Pinpoint the cell where the given text exists, returning its (X, Y) midpoint coordinate. 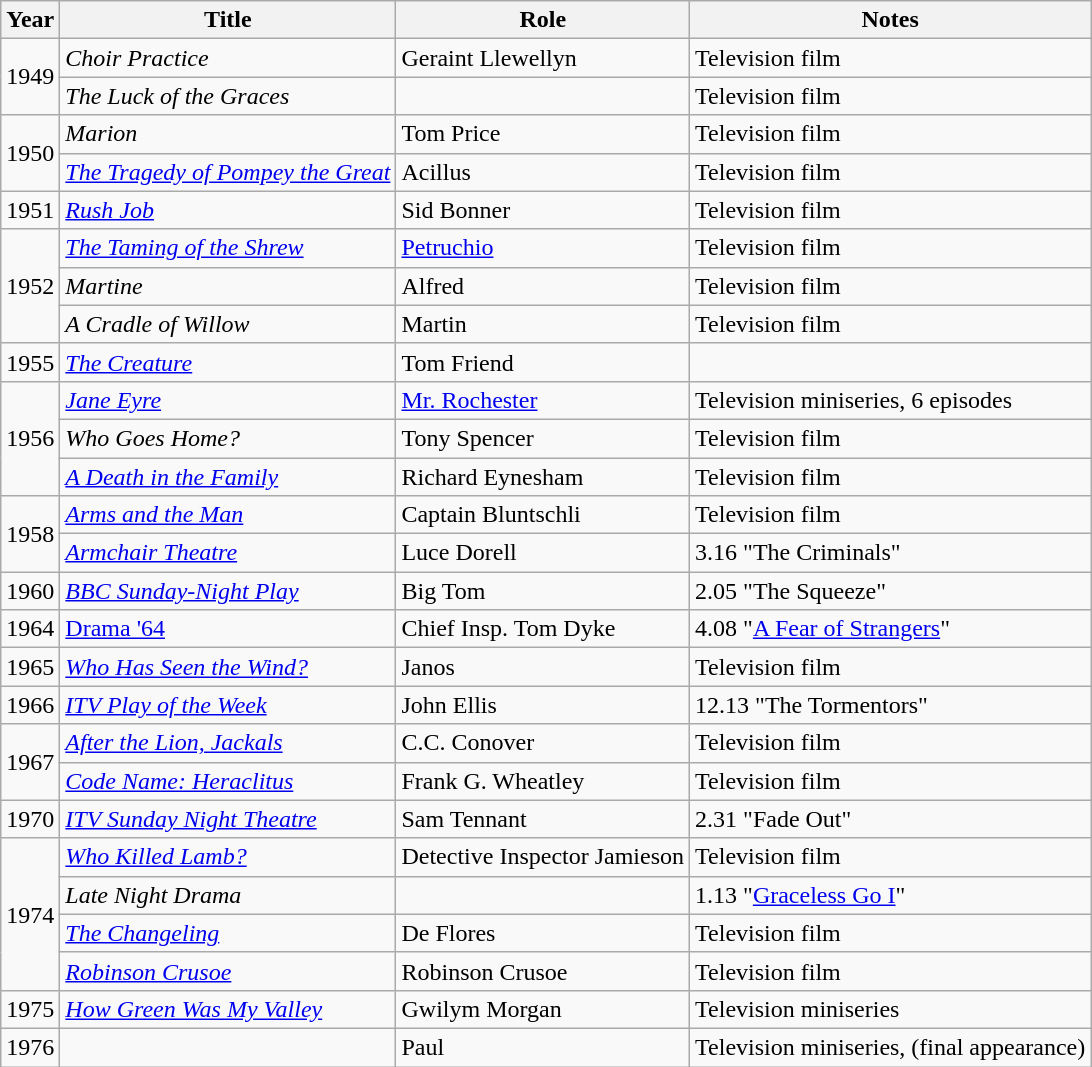
Sid Bonner (543, 210)
Janos (543, 667)
Mr. Rochester (543, 400)
Late Night Drama (228, 895)
The Luck of the Graces (228, 96)
Captain Bluntschli (543, 515)
C.C. Conover (543, 743)
Big Tom (543, 591)
Who Killed Lamb? (228, 857)
The Tragedy of Pompey the Great (228, 172)
Martine (228, 286)
1966 (30, 705)
1956 (30, 438)
2.05 "The Squeeze" (890, 591)
BBC Sunday-Night Play (228, 591)
The Changeling (228, 933)
1965 (30, 667)
A Cradle of Willow (228, 324)
1960 (30, 591)
How Green Was My Valley (228, 1009)
Martin (543, 324)
1951 (30, 210)
Arms and the Man (228, 515)
1952 (30, 286)
Title (228, 20)
Code Name: Heraclitus (228, 781)
Luce Dorell (543, 553)
The Creature (228, 362)
Who Has Seen the Wind? (228, 667)
1964 (30, 629)
1958 (30, 534)
Sam Tennant (543, 819)
Choir Practice (228, 58)
The Taming of the Shrew (228, 248)
Year (30, 20)
Frank G. Wheatley (543, 781)
1975 (30, 1009)
ITV Play of the Week (228, 705)
Alfred (543, 286)
1955 (30, 362)
12.13 "The Tormentors" (890, 705)
1949 (30, 77)
Marion (228, 134)
Richard Eynesham (543, 477)
Television miniseries (890, 1009)
1974 (30, 914)
Television miniseries, (final appearance) (890, 1047)
After the Lion, Jackals (228, 743)
Petruchio (543, 248)
1967 (30, 762)
A Death in the Family (228, 477)
Armchair Theatre (228, 553)
1970 (30, 819)
Rush Job (228, 210)
Notes (890, 20)
Tom Price (543, 134)
Gwilym Morgan (543, 1009)
Paul (543, 1047)
Geraint Llewellyn (543, 58)
Chief Insp. Tom Dyke (543, 629)
4.08 "A Fear of Strangers" (890, 629)
ITV Sunday Night Theatre (228, 819)
3.16 "The Criminals" (890, 553)
Who Goes Home? (228, 438)
1.13 "Graceless Go I" (890, 895)
Role (543, 20)
2.31 "Fade Out" (890, 819)
Acillus (543, 172)
Jane Eyre (228, 400)
John Ellis (543, 705)
De Flores (543, 933)
Tom Friend (543, 362)
1976 (30, 1047)
Detective Inspector Jamieson (543, 857)
Tony Spencer (543, 438)
1950 (30, 153)
Drama '64 (228, 629)
Television miniseries, 6 episodes (890, 400)
